Locate the cell with the specified text and output its (x, y) center coordinate. 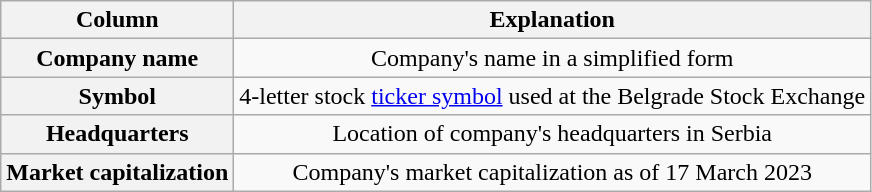
Market capitalization (118, 172)
Company name (118, 58)
4-letter stock ticker symbol used at the Belgrade Stock Exchange (552, 96)
Explanation (552, 20)
Symbol (118, 96)
Company's market capitalization as of 17 March 2023 (552, 172)
Company's name in a simplified form (552, 58)
Column (118, 20)
Headquarters (118, 134)
Location of company's headquarters in Serbia (552, 134)
